Return the [x, y] coordinate for the center point of the cell that contains the specified text.  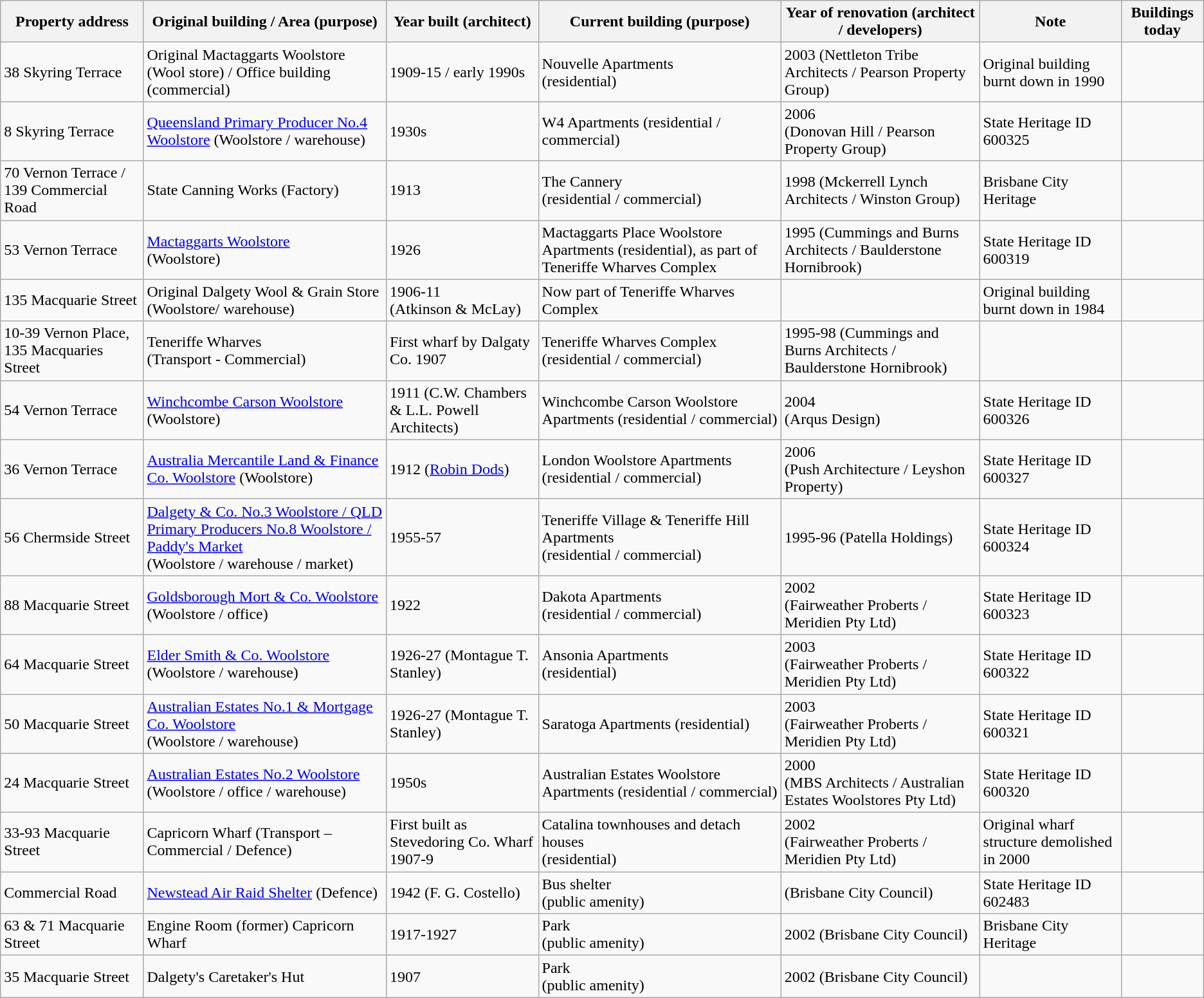
10-39 Vernon Place, 135 Macquaries Street [72, 351]
35 Macquarie Street [72, 977]
Australian Estates Woolstore Apartments (residential / commercial) [660, 783]
8 Skyring Terrace [72, 131]
Australia Mercantile Land & Finance Co. Woolstore (Woolstore) [265, 469]
2000(MBS Architects / Australian Estates Woolstores Pty Ltd) [880, 783]
Winchcombe Carson Woolstore(Woolstore) [265, 410]
State Heritage ID 600324 [1050, 537]
State Heritage ID 600321 [1050, 723]
1995 (Cummings and Burns Architects / Baulderstone Hornibrook) [880, 250]
63 & 71 Macquarie Street [72, 934]
56 Chermside Street [72, 537]
1909-15 / early 1990s [462, 72]
Australian Estates No.1 & Mortgage Co. Woolstore(Woolstore / warehouse) [265, 723]
Queensland Primary Producer No.4 Woolstore (Woolstore / warehouse) [265, 131]
1998 (Mckerrell Lynch Architects / Winston Group) [880, 190]
1942 (F. G. Costello) [462, 893]
State Heritage ID 600325 [1050, 131]
State Canning Works (Factory) [265, 190]
70 Vernon Terrace / 139 Commercial Road [72, 190]
Year of renovation (architect / developers) [880, 22]
Capricorn Wharf (Transport – Commercial / Defence) [265, 842]
Original wharf structure demolished in 2000 [1050, 842]
Teneriffe Village & Teneriffe Hill Apartments(residential / commercial) [660, 537]
State Heritage ID 600319 [1050, 250]
2004(Arqus Design) [880, 410]
1922 [462, 605]
1955-57 [462, 537]
W4 Apartments (residential / commercial) [660, 131]
Buildings today [1162, 22]
Winchcombe Carson Woolstore Apartments (residential / commercial) [660, 410]
24 Macquarie Street [72, 783]
1917-1927 [462, 934]
1995-96 (Patella Holdings) [880, 537]
1912 (Robin Dods) [462, 469]
1995-98 (Cummings and Burns Architects / Baulderstone Hornibrook) [880, 351]
Mactaggarts Place Woolstore Apartments (residential), as part of Teneriffe Wharves Complex [660, 250]
Original building burnt down in 1990 [1050, 72]
50 Macquarie Street [72, 723]
Year built (architect) [462, 22]
54 Vernon Terrace [72, 410]
33-93 Macquarie Street [72, 842]
London Woolstore Apartments (residential / commercial) [660, 469]
Note [1050, 22]
State Heritage ID 600322 [1050, 664]
(Brisbane City Council) [880, 893]
88 Macquarie Street [72, 605]
1930s [462, 131]
Mactaggarts Woolstore(Woolstore) [265, 250]
Teneriffe Wharves(Transport - Commercial) [265, 351]
Dalgety & Co. No.3 Woolstore / QLD Primary Producers No.8 Woolstore / Paddy's Market(Woolstore / warehouse / market) [265, 537]
State Heritage ID 600326 [1050, 410]
1926 [462, 250]
135 Macquarie Street [72, 300]
1907 [462, 977]
Saratoga Apartments (residential) [660, 723]
36 Vernon Terrace [72, 469]
Goldsborough Mort & Co. Woolstore(Woolstore / office) [265, 605]
State Heritage ID 600320 [1050, 783]
Newstead Air Raid Shelter (Defence) [265, 893]
The Cannery(residential / commercial) [660, 190]
38 Skyring Terrace [72, 72]
Australian Estates No.2 Woolstore (Woolstore / office / warehouse) [265, 783]
1911 (C.W. Chambers & L.L. Powell Architects) [462, 410]
Bus shelter(public amenity) [660, 893]
First wharf by Dalgaty Co. 1907 [462, 351]
Engine Room (former) Capricorn Wharf [265, 934]
Original building / Area (purpose) [265, 22]
State Heritage ID 600327 [1050, 469]
2006(Donovan Hill / Pearson Property Group) [880, 131]
2006(Push Architecture / Leyshon Property) [880, 469]
Ansonia Apartments(residential) [660, 664]
Commercial Road [72, 893]
Original Mactaggarts Woolstore (Wool store) / Office building (commercial) [265, 72]
Teneriffe Wharves Complex (residential / commercial) [660, 351]
Nouvelle Apartments(residential) [660, 72]
1913 [462, 190]
Current building (purpose) [660, 22]
64 Macquarie Street [72, 664]
Now part of Teneriffe Wharves Complex [660, 300]
Dakota Apartments(residential / commercial) [660, 605]
53 Vernon Terrace [72, 250]
1906-11(Atkinson & McLay) [462, 300]
State Heritage ID 602483 [1050, 893]
Dalgety's Caretaker's Hut [265, 977]
State Heritage ID 600323 [1050, 605]
Elder Smith & Co. Woolstore(Woolstore / warehouse) [265, 664]
First built as Stevedoring Co. Wharf 1907-9 [462, 842]
Original Dalgety Wool & Grain Store(Woolstore/ warehouse) [265, 300]
Catalina townhouses and detach houses(residential) [660, 842]
1950s [462, 783]
2003 (Nettleton Tribe Architects / Pearson Property Group) [880, 72]
Property address [72, 22]
Original building burnt down in 1984 [1050, 300]
